Capture the cell that displays the provided text and extract its [X, Y] central coordinate. 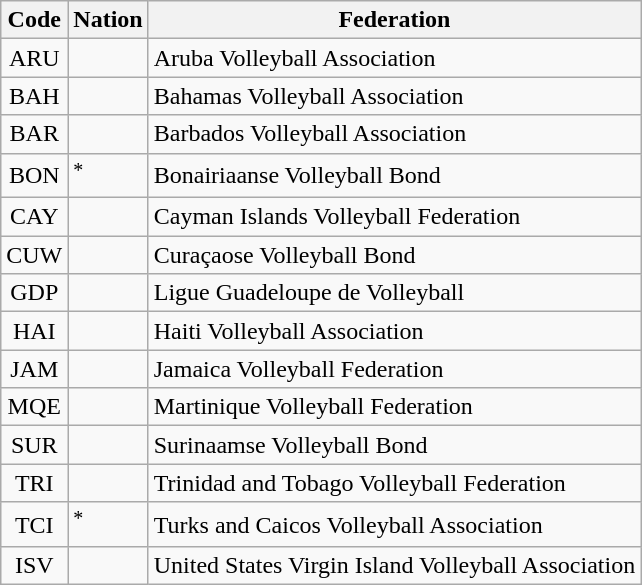
BAH [34, 96]
Curaçaose Volleyball Bond [394, 255]
Trinidad and Tobago Volleyball Federation [394, 483]
Nation [108, 20]
Cayman Islands Volleyball Federation [394, 217]
TRI [34, 483]
Martinique Volleyball Federation [394, 407]
BAR [34, 134]
Haiti Volleyball Association [394, 331]
Code [34, 20]
Aruba Volleyball Association [394, 58]
Federation [394, 20]
JAM [34, 369]
CUW [34, 255]
Bonairiaanse Volleyball Bond [394, 176]
Turks and Caicos Volleyball Association [394, 524]
CAY [34, 217]
GDP [34, 293]
Barbados Volleyball Association [394, 134]
TCI [34, 524]
MQE [34, 407]
SUR [34, 445]
ARU [34, 58]
United States Virgin Island Volleyball Association [394, 566]
BON [34, 176]
Ligue Guadeloupe de Volleyball [394, 293]
Bahamas Volleyball Association [394, 96]
ISV [34, 566]
HAI [34, 331]
Surinaamse Volleyball Bond [394, 445]
Jamaica Volleyball Federation [394, 369]
